Return the [X, Y] coordinate for the center point of the cell that contains the specified text.  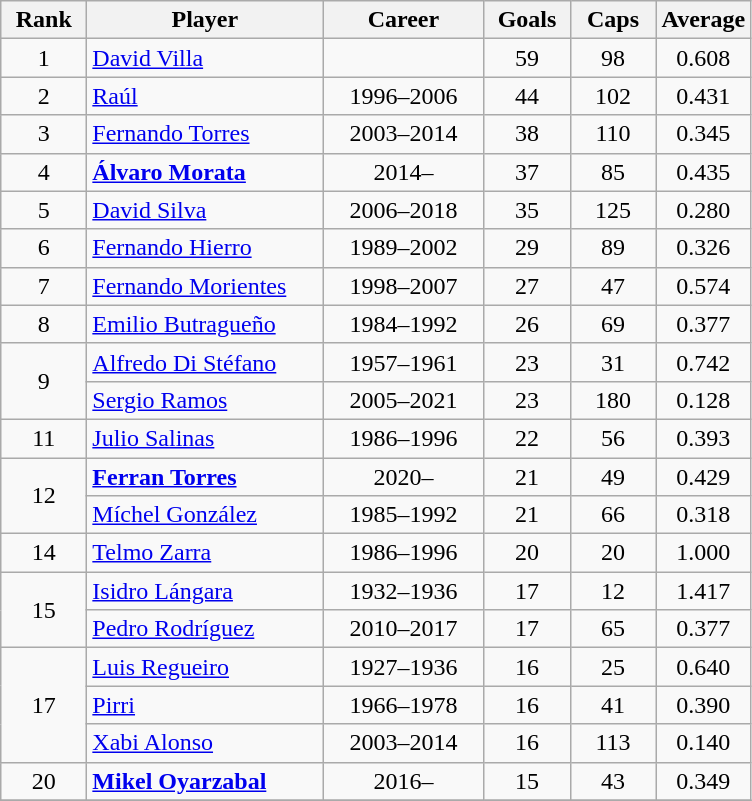
31 [613, 362]
1984–1992 [404, 324]
0.140 [704, 743]
11 [44, 438]
0.326 [704, 248]
1957–1961 [404, 362]
Fernando Torres [205, 134]
2 [44, 96]
0.435 [704, 172]
35 [527, 210]
1.417 [704, 591]
1998–2007 [404, 286]
89 [613, 248]
2016– [404, 781]
180 [613, 400]
1 [44, 58]
David Villa [205, 58]
9 [44, 381]
0.640 [704, 667]
1989–2002 [404, 248]
49 [613, 477]
Mikel Oyarzabal [205, 781]
Goals [527, 20]
Míchel González [205, 515]
8 [44, 324]
65 [613, 629]
Xabi Alonso [205, 743]
0.128 [704, 400]
Pedro Rodríguez [205, 629]
Career [404, 20]
69 [613, 324]
5 [44, 210]
0.345 [704, 134]
3 [44, 134]
26 [527, 324]
56 [613, 438]
4 [44, 172]
2006–2018 [404, 210]
29 [527, 248]
7 [44, 286]
1932–1936 [404, 591]
0.390 [704, 705]
37 [527, 172]
0.280 [704, 210]
0.429 [704, 477]
Raúl [205, 96]
Ferran Torres [205, 477]
125 [613, 210]
59 [527, 58]
Julio Salinas [205, 438]
1966–1978 [404, 705]
6 [44, 248]
98 [613, 58]
Player [205, 20]
102 [613, 96]
2005–2021 [404, 400]
22 [527, 438]
Isidro Lángara [205, 591]
14 [44, 553]
113 [613, 743]
1985–1992 [404, 515]
0.393 [704, 438]
Pirri [205, 705]
0.574 [704, 286]
Caps [613, 20]
1927–1936 [404, 667]
110 [613, 134]
47 [613, 286]
25 [613, 667]
0.431 [704, 96]
Rank [44, 20]
2020– [404, 477]
Luis Regueiro [205, 667]
Emilio Butragueño [205, 324]
44 [527, 96]
27 [527, 286]
1.000 [704, 553]
1996–2006 [404, 96]
0.349 [704, 781]
0.608 [704, 58]
Alfredo Di Stéfano [205, 362]
41 [613, 705]
Álvaro Morata [205, 172]
38 [527, 134]
Sergio Ramos [205, 400]
0.318 [704, 515]
David Silva [205, 210]
66 [613, 515]
0.742 [704, 362]
Telmo Zarra [205, 553]
43 [613, 781]
2014– [404, 172]
Average [704, 20]
85 [613, 172]
Fernando Morientes [205, 286]
Fernando Hierro [205, 248]
2010–2017 [404, 629]
